Scan for the cell matching the given text and deliver its [X, Y] coordinate at center. 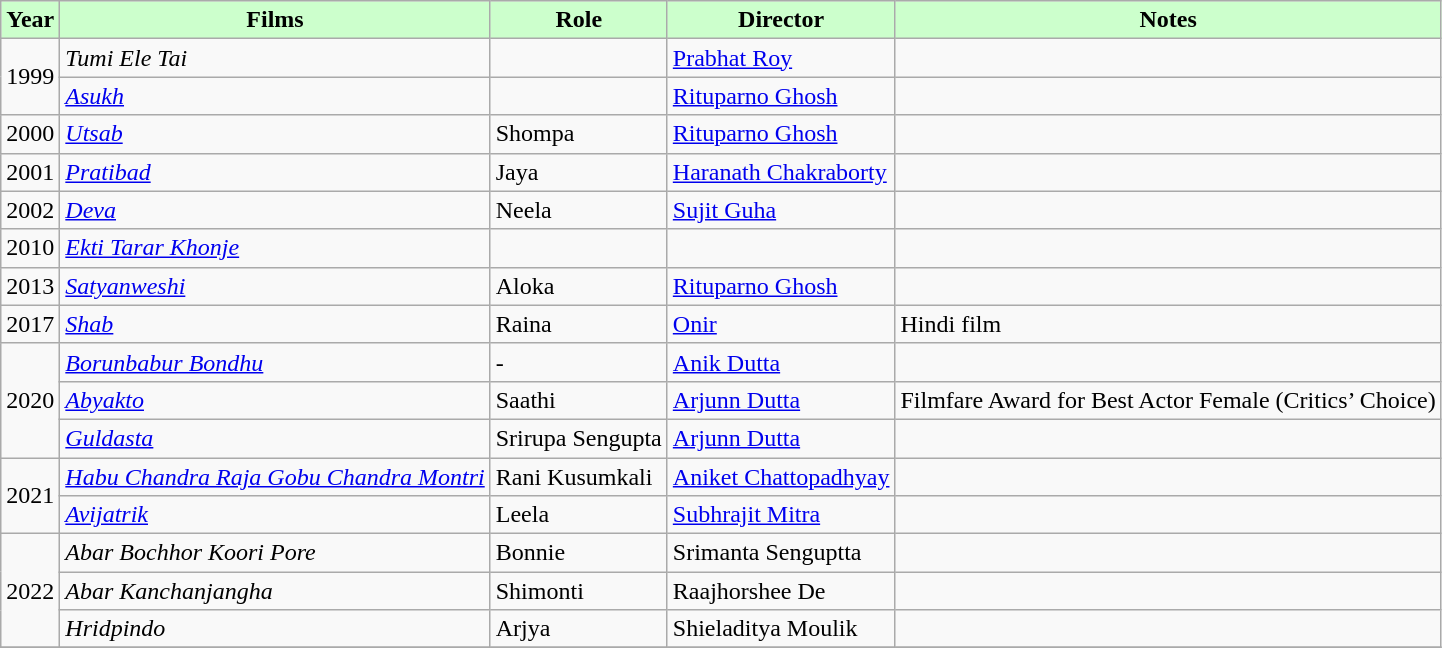
Jaya [578, 172]
2020 [30, 400]
Hridpindo [275, 629]
Srimanta Senguptta [781, 553]
Shompa [578, 134]
2017 [30, 324]
Shab [275, 324]
Bonnie [578, 553]
Raina [578, 324]
Raajhorshee De [781, 591]
Role [578, 20]
Abyakto [275, 400]
Srirupa Sengupta [578, 438]
Abar Bochhor Koori Pore [275, 553]
Subhrajit Mitra [781, 515]
Hindi film [1168, 324]
2013 [30, 286]
Arjya [578, 629]
Asukh [275, 96]
Sujit Guha [781, 210]
Utsab [275, 134]
Pratibad [275, 172]
Shimonti [578, 591]
Year [30, 20]
Aloka [578, 286]
Ekti Tarar Khonje [275, 248]
Avijatrik [275, 515]
Shieladitya Moulik [781, 629]
2010 [30, 248]
Tumi Ele Tai [275, 58]
Notes [1168, 20]
2021 [30, 496]
1999 [30, 77]
Saathi [578, 400]
Filmfare Award for Best Actor Female (Critics’ Choice) [1168, 400]
Habu Chandra Raja Gobu Chandra Montri [275, 477]
2002 [30, 210]
Onir [781, 324]
Anik Dutta [781, 362]
Aniket Chattopadhyay [781, 477]
- [578, 362]
2000 [30, 134]
Satyanweshi [275, 286]
2022 [30, 591]
Guldasta [275, 438]
2001 [30, 172]
Borunbabur Bondhu [275, 362]
Films [275, 20]
Prabhat Roy [781, 58]
Haranath Chakraborty [781, 172]
Rani Kusumkali [578, 477]
Neela [578, 210]
Director [781, 20]
Leela [578, 515]
Abar Kanchanjangha [275, 591]
Deva [275, 210]
